Provide the [X, Y] coordinate of the cell's center where the given text is located.  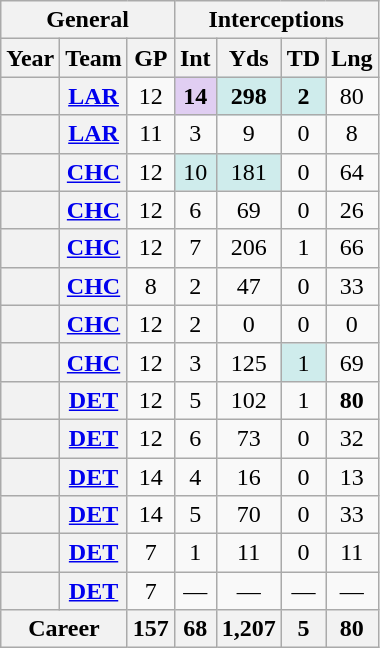
Year [30, 58]
16 [248, 477]
102 [248, 400]
66 [352, 248]
Yds [248, 58]
TD [303, 58]
General [88, 20]
1,207 [248, 629]
298 [248, 96]
9 [248, 134]
32 [352, 438]
Team [94, 58]
157 [150, 629]
13 [352, 477]
4 [195, 477]
GP [150, 58]
Career [64, 629]
10 [195, 172]
Int [195, 58]
70 [248, 515]
68 [195, 629]
47 [248, 286]
Interceptions [276, 20]
125 [248, 362]
73 [248, 438]
Lng [352, 58]
64 [352, 172]
206 [248, 248]
181 [248, 172]
26 [352, 210]
